Pinpoint the cell where the given text exists, returning its [x, y] midpoint coordinate. 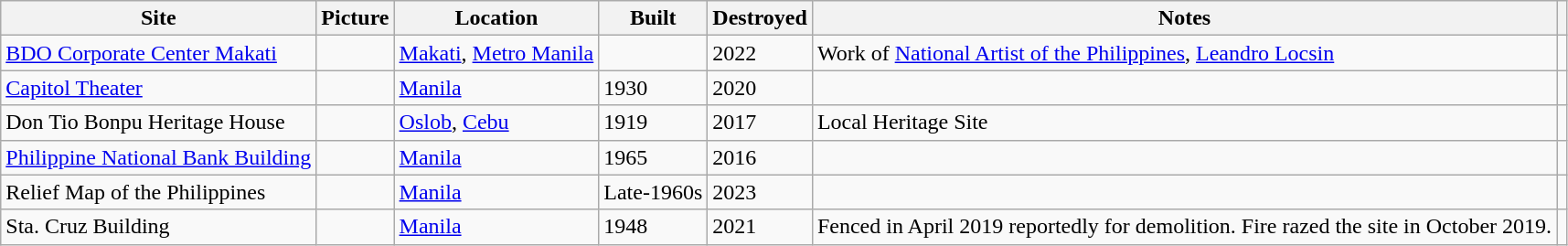
Destroyed [761, 18]
1930 [653, 88]
2020 [761, 88]
Site [159, 18]
Capitol Theater [159, 88]
1919 [653, 123]
1965 [653, 157]
2022 [761, 53]
Sta. Cruz Building [159, 227]
Relief Map of the Philippines [159, 192]
Late-1960s [653, 192]
Picture [355, 18]
Philippine National Bank Building [159, 157]
Oslob, Cebu [496, 123]
Makati, Metro Manila [496, 53]
BDO Corporate Center Makati [159, 53]
Local Heritage Site [1184, 123]
Fenced in April 2019 reportedly for demolition. Fire razed the site in October 2019. [1184, 227]
2017 [761, 123]
2021 [761, 227]
1948 [653, 227]
2016 [761, 157]
Location [496, 18]
Notes [1184, 18]
2023 [761, 192]
Built [653, 18]
Work of National Artist of the Philippines, Leandro Locsin [1184, 53]
Don Tio Bonpu Heritage House [159, 123]
